Scan for the cell matching the given text and deliver its (x, y) coordinate at center. 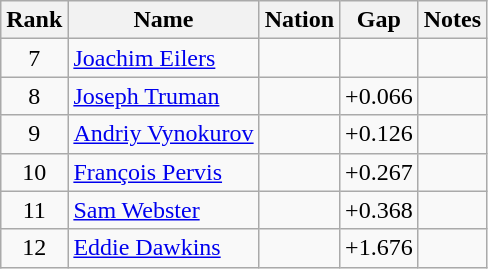
10 (34, 172)
Sam Webster (164, 210)
+0.368 (380, 210)
+0.267 (380, 172)
Andriy Vynokurov (164, 134)
Name (164, 20)
9 (34, 134)
Notes (452, 20)
Gap (380, 20)
François Pervis (164, 172)
Rank (34, 20)
12 (34, 248)
11 (34, 210)
Eddie Dawkins (164, 248)
7 (34, 58)
+0.066 (380, 96)
8 (34, 96)
+0.126 (380, 134)
Joseph Truman (164, 96)
Joachim Eilers (164, 58)
Nation (299, 20)
+1.676 (380, 248)
